Extract the (X, Y) coordinate from the center of the cell holding the provided text.  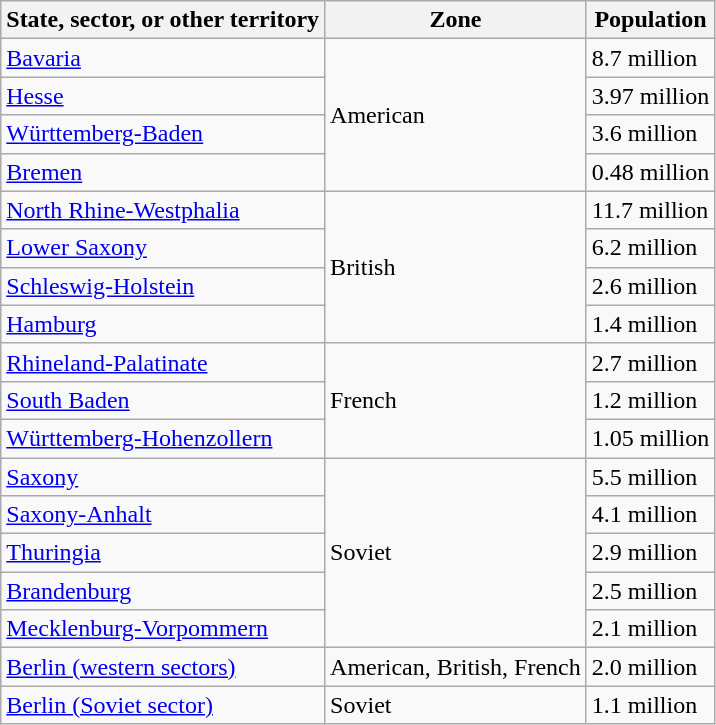
Bremen (163, 172)
8.7 million (650, 58)
Bavaria (163, 58)
1.2 million (650, 400)
Saxony-Anhalt (163, 515)
Schleswig-Holstein (163, 286)
1.4 million (650, 324)
North Rhine-Westphalia (163, 210)
French (456, 400)
Hamburg (163, 324)
Lower Saxony (163, 248)
2.1 million (650, 629)
2.5 million (650, 591)
Hesse (163, 96)
4.1 million (650, 515)
Thuringia (163, 553)
Württemberg-Baden (163, 134)
Rhineland-Palatinate (163, 362)
2.6 million (650, 286)
Brandenburg (163, 591)
0.48 million (650, 172)
1.05 million (650, 438)
Saxony (163, 477)
6.2 million (650, 248)
1.1 million (650, 705)
British (456, 267)
State, sector, or other territory (163, 20)
American, British, French (456, 667)
Zone (456, 20)
2.0 million (650, 667)
2.9 million (650, 553)
Mecklenburg-Vorpommern (163, 629)
Württemberg-Hohenzollern (163, 438)
Berlin (Soviet sector) (163, 705)
2.7 million (650, 362)
3.97 million (650, 96)
Population (650, 20)
South Baden (163, 400)
American (456, 115)
11.7 million (650, 210)
3.6 million (650, 134)
Berlin (western sectors) (163, 667)
5.5 million (650, 477)
